Determine the (X, Y) coordinate at the center of the cell enclosing the given text.  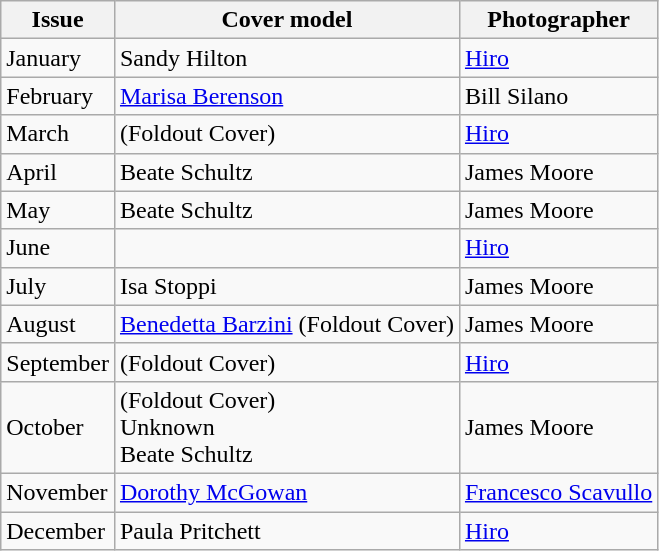
Benedetta Barzini (Foldout Cover) (286, 324)
January (58, 58)
Isa Stoppi (286, 286)
May (58, 210)
July (58, 286)
August (58, 324)
December (58, 531)
February (58, 96)
Paula Pritchett (286, 531)
Issue (58, 20)
November (58, 492)
Dorothy McGowan (286, 492)
Cover model (286, 20)
September (58, 362)
Francesco Scavullo (558, 492)
Sandy Hilton (286, 58)
Photographer (558, 20)
April (58, 172)
March (58, 134)
October (58, 427)
(Foldout Cover) UnknownBeate Schultz (286, 427)
Marisa Berenson (286, 96)
June (58, 248)
Bill Silano (558, 96)
